Detect which cell encompasses the target text, then output its [X, Y] center coordinate. 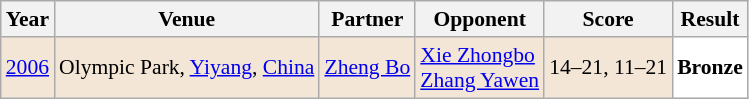
Score [608, 19]
Bronze [710, 68]
2006 [28, 68]
Zheng Bo [367, 68]
Partner [367, 19]
Venue [186, 19]
Opponent [480, 19]
Xie Zhongbo Zhang Yawen [480, 68]
Olympic Park, Yiyang, China [186, 68]
14–21, 11–21 [608, 68]
Year [28, 19]
Result [710, 19]
